Identify which cell holds the provided text, then report its (X, Y) central coordinate. 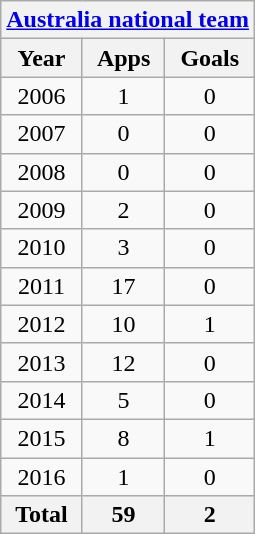
12 (124, 362)
3 (124, 248)
Year (42, 58)
Australia national team (128, 20)
2014 (42, 400)
Apps (124, 58)
Total (42, 515)
17 (124, 286)
2008 (42, 172)
2011 (42, 286)
8 (124, 438)
2015 (42, 438)
2012 (42, 324)
Goals (210, 58)
2009 (42, 210)
2016 (42, 477)
2010 (42, 248)
10 (124, 324)
2007 (42, 134)
59 (124, 515)
2013 (42, 362)
2006 (42, 96)
5 (124, 400)
